Determine the (x, y) coordinate at the center of the cell enclosing the given text.  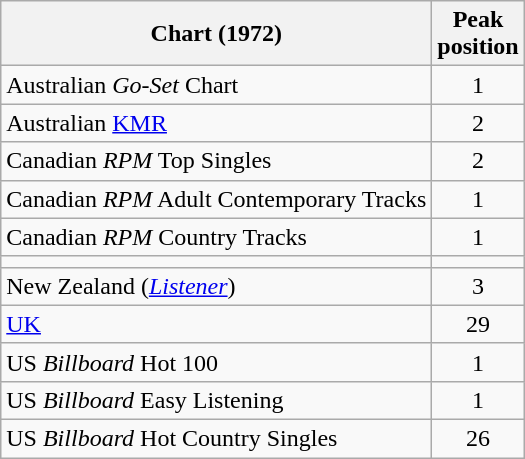
UK (216, 324)
US Billboard Hot Country Singles (216, 438)
29 (478, 324)
New Zealand (Listener) (216, 286)
Canadian RPM Top Singles (216, 161)
3 (478, 286)
US Billboard Hot 100 (216, 362)
Australian Go-Set Chart (216, 85)
Australian KMR (216, 123)
Canadian RPM Country Tracks (216, 237)
US Billboard Easy Listening (216, 400)
26 (478, 438)
Chart (1972) (216, 34)
Peakposition (478, 34)
Canadian RPM Adult Contemporary Tracks (216, 199)
